Return [X, Y] of the center of cell containing provided text 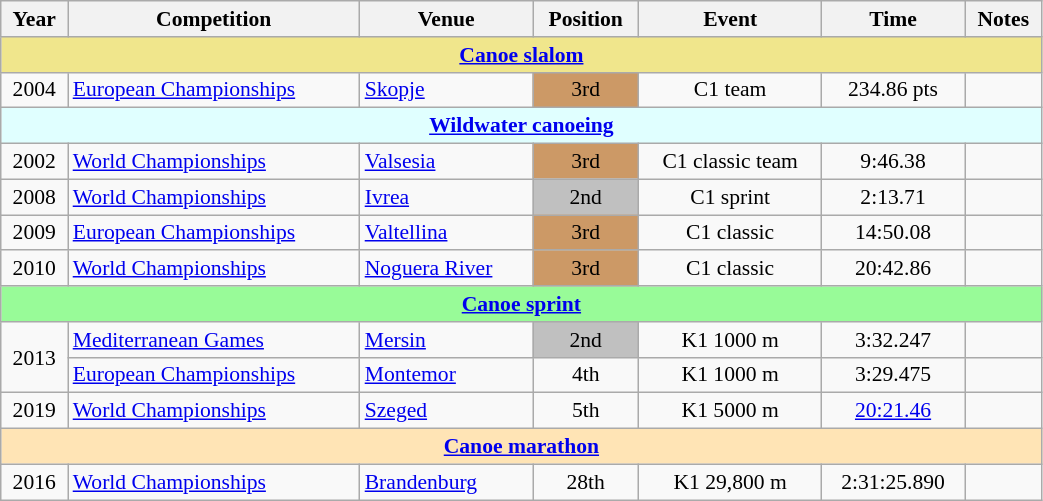
Canoe sprint [522, 304]
Mersin [446, 340]
2019 [34, 411]
3:32.247 [894, 340]
2009 [34, 233]
Venue [446, 19]
2:31:25.890 [894, 482]
Wildwater canoeing [522, 126]
K1 29,800 m [730, 482]
Notes [1004, 19]
C1 classic team [730, 162]
K1 5000 m [730, 411]
2002 [34, 162]
Mediterranean Games [214, 340]
Time [894, 19]
2010 [34, 269]
Szeged [446, 411]
C1 sprint [730, 197]
Skopje [446, 90]
2013 [34, 358]
4th [586, 375]
Competition [214, 19]
2008 [34, 197]
Position [586, 19]
Valtellina [446, 233]
28th [586, 482]
2016 [34, 482]
5th [586, 411]
Event [730, 19]
3:29.475 [894, 375]
Montemor [446, 375]
2:13.71 [894, 197]
Year [34, 19]
Ivrea [446, 197]
Brandenburg [446, 482]
Noguera River [446, 269]
20:21.46 [894, 411]
Canoe slalom [522, 55]
Valsesia [446, 162]
9:46.38 [894, 162]
Canoe marathon [522, 447]
20:42.86 [894, 269]
C1 team [730, 90]
2004 [34, 90]
14:50.08 [894, 233]
234.86 pts [894, 90]
